Capture the cell that displays the provided text and extract its [x, y] central coordinate. 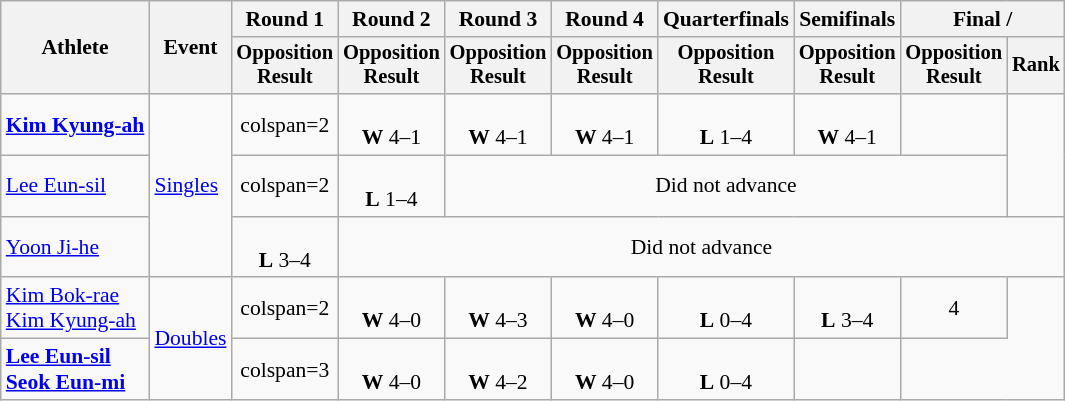
Athlete [76, 48]
Kim Kyung-ah [76, 124]
Round 4 [604, 19]
Lee Eun-silSeok Eun-mi [76, 370]
Semifinals [848, 19]
W 4–2 [498, 370]
Kim Bok-raeKim Kyung-ah [76, 308]
4 [954, 308]
Quarterfinals [726, 19]
W 4–3 [498, 308]
Lee Eun-sil [76, 186]
Round 3 [498, 19]
Singles [190, 186]
Yoon Ji-he [76, 248]
Round 1 [284, 19]
Final / [982, 19]
Round 2 [392, 19]
Doubles [190, 339]
colspan=3 [284, 370]
Rank [1036, 66]
Event [190, 48]
